Return the [X, Y] coordinate for the center point of the cell that contains the specified text.  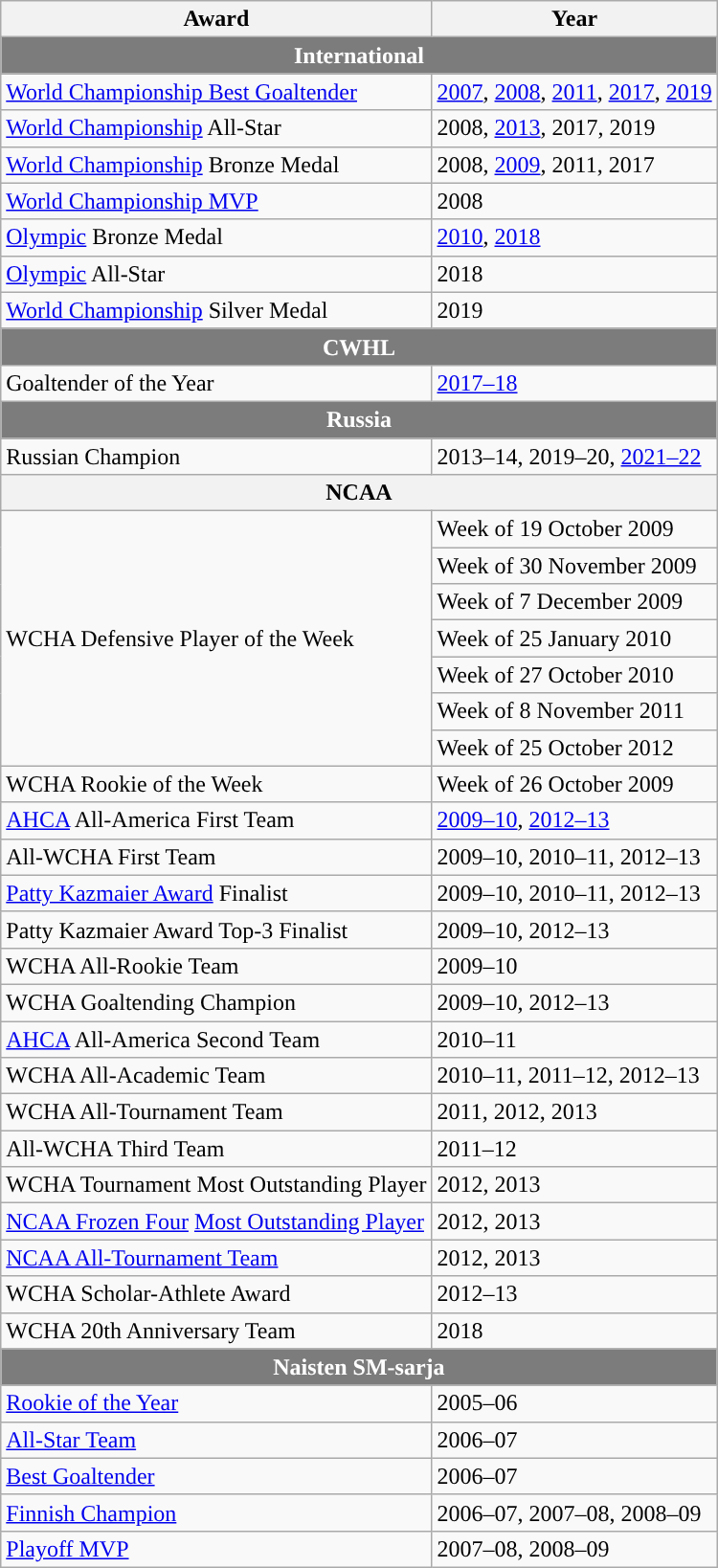
Olympic Bronze Medal [216, 237]
Week of 19 October 2009 [574, 529]
Week of 26 October 2009 [574, 784]
All-WCHA First Team [216, 857]
Rookie of the Year [216, 1403]
2007, 2008, 2011, 2017, 2019 [574, 92]
Playoff MVP [216, 1549]
Week of 30 November 2009 [574, 566]
International [359, 56]
Russia [359, 419]
2011, 2012, 2013 [574, 1112]
2009–10 [574, 966]
World Championship Bronze Medal [216, 165]
WCHA All-Academic Team [216, 1076]
WCHA Defensive Player of the Week [216, 638]
NCAA All-Tournament Team [216, 1258]
Week of 25 October 2012 [574, 748]
WCHA 20th Anniversary Team [216, 1331]
2008, 2009, 2011, 2017 [574, 165]
AHCA All-America Second Team [216, 1039]
CWHL [359, 347]
2008, 2013, 2017, 2019 [574, 128]
Best Goaltender [216, 1476]
Patty Kazmaier Award Finalist [216, 893]
NCAA [359, 493]
2011–12 [574, 1149]
All-WCHA Third Team [216, 1149]
WCHA Scholar-Athlete Award [216, 1294]
Goaltender of the Year [216, 383]
Patty Kazmaier Award Top-3 Finalist [216, 930]
World Championship Best Goaltender [216, 92]
2013–14, 2019–20, 2021–22 [574, 457]
Week of 8 November 2011 [574, 711]
Week of 27 October 2010 [574, 675]
2017–18 [574, 383]
Olympic All-Star [216, 274]
2012–13 [574, 1294]
Week of 25 January 2010 [574, 638]
Year [574, 19]
WCHA Rookie of the Week [216, 784]
World Championship MVP [216, 201]
AHCA All-America First Team [216, 820]
NCAA Frozen Four Most Outstanding Player [216, 1221]
World Championship Silver Medal [216, 310]
2006–07, 2007–08, 2008–09 [574, 1512]
2010–11, 2011–12, 2012–13 [574, 1076]
Week of 7 December 2009 [574, 602]
WCHA Tournament Most Outstanding Player [216, 1185]
WCHA Goaltending Champion [216, 1002]
Naisten SM-sarja [359, 1367]
WCHA All-Tournament Team [216, 1112]
All-Star Team [216, 1440]
2010–11 [574, 1039]
2019 [574, 310]
Russian Champion [216, 457]
World Championship All-Star [216, 128]
2008 [574, 201]
2007–08, 2008–09 [574, 1549]
2005–06 [574, 1403]
2010, 2018 [574, 237]
WCHA All-Rookie Team [216, 966]
Finnish Champion [216, 1512]
Award [216, 19]
